Identify which cell holds the provided text, then report its [x, y] central coordinate. 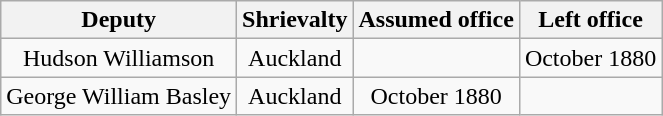
Deputy [119, 20]
Hudson Williamson [119, 58]
George William Basley [119, 96]
Assumed office [436, 20]
Left office [590, 20]
Shrievalty [295, 20]
